For the text-containing cell, return its midpoint in (x, y) coordinate format. 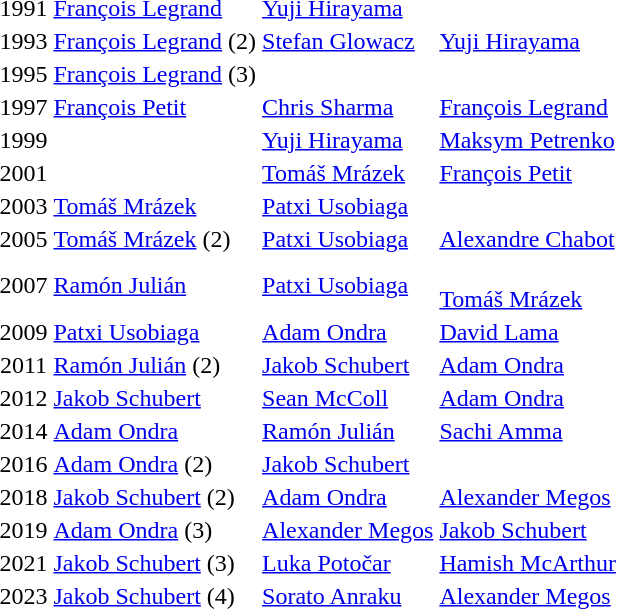
François Legrand (2) (155, 41)
Jakob Schubert (3) (155, 563)
Ramón Julián (2) (155, 365)
François Legrand (3) (155, 74)
Adam Ondra (2) (155, 464)
Alexander Megos (348, 530)
Stefan Glowacz (348, 41)
Sean McColl (348, 398)
Tomáš Mrázek (2) (155, 239)
Jakob Schubert (2) (155, 497)
François Petit (155, 107)
Yuji Hirayama (348, 140)
Adam Ondra (3) (155, 530)
Chris Sharma (348, 107)
Luka Potočar (348, 563)
